Return [x, y] of the center of cell containing provided text 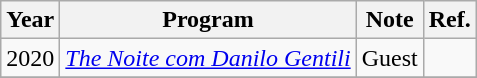
Ref. [450, 20]
2020 [30, 58]
The Noite com Danilo Gentili [208, 58]
Note [390, 20]
Year [30, 20]
Guest [390, 58]
Program [208, 20]
